Determine the [X, Y] coordinate at the center of the cell enclosing the given text.  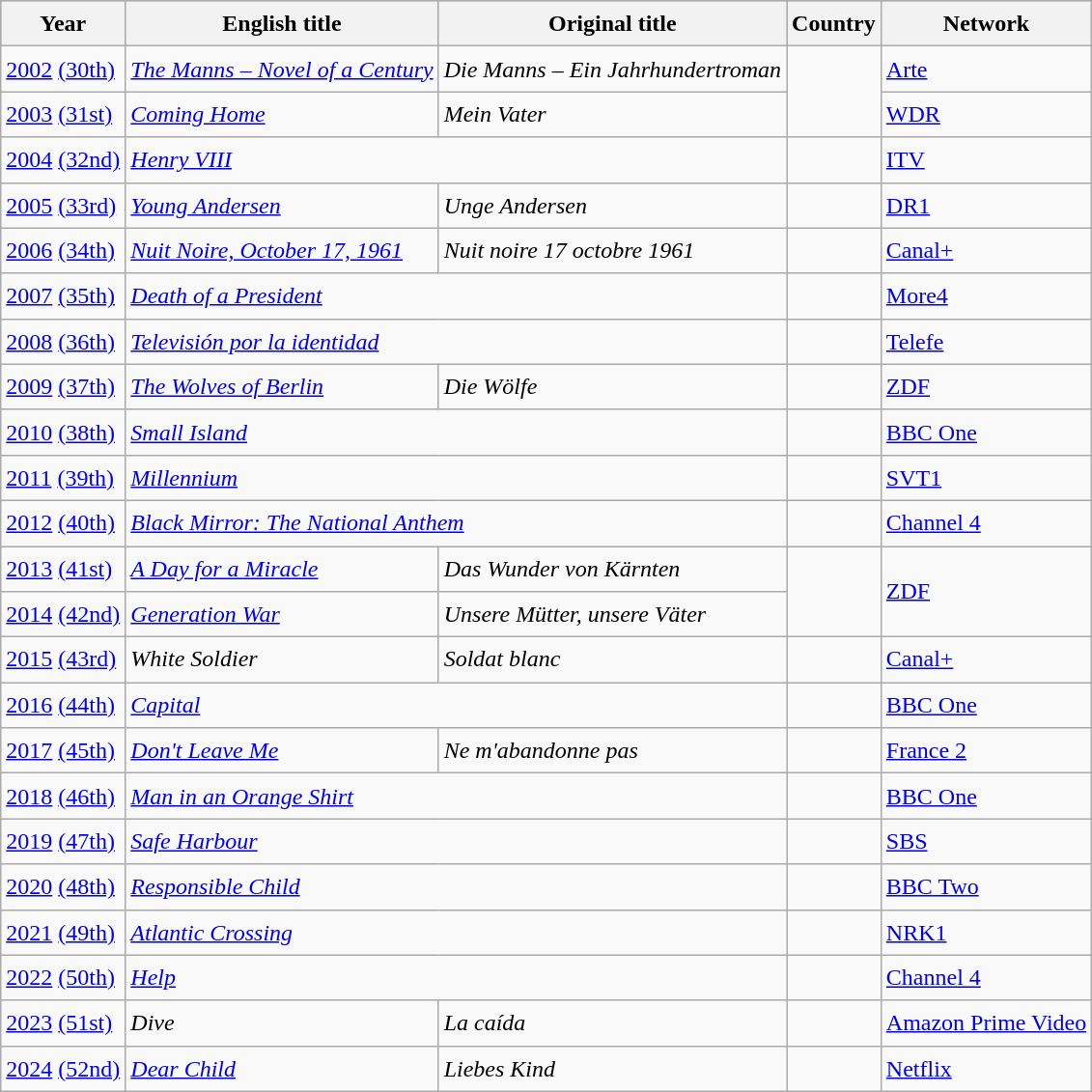
Generation War [282, 614]
2014 (42nd) [64, 614]
2004 (32nd) [64, 160]
NRK1 [986, 933]
2013 (41st) [64, 570]
The Wolves of Berlin [282, 386]
Televisión por la identidad [456, 342]
Black Mirror: The National Anthem [456, 523]
Amazon Prime Video [986, 1023]
2016 (44th) [64, 705]
Year [64, 23]
BBC Two [986, 886]
Unge Andersen [612, 205]
2007 (35th) [64, 295]
2019 (47th) [64, 842]
The Manns – Novel of a Century [282, 70]
Arte [986, 70]
Nuit noire 17 octobre 1961 [612, 251]
Unsere Mütter, unsere Väter [612, 614]
Die Manns – Ein Jahrhundertroman [612, 70]
English title [282, 23]
DR1 [986, 205]
SVT1 [986, 477]
Soldat blanc [612, 660]
2006 (34th) [64, 251]
ITV [986, 160]
Millennium [456, 477]
A Day for a Miracle [282, 570]
Ne m'abandonne pas [612, 751]
Henry VIII [456, 160]
WDR [986, 114]
Coming Home [282, 114]
France 2 [986, 751]
2011 (39th) [64, 477]
Man in an Orange Shirt [456, 796]
White Soldier [282, 660]
Death of a President [456, 295]
Help [456, 977]
Dear Child [282, 1068]
2008 (36th) [64, 342]
Young Andersen [282, 205]
2018 (46th) [64, 796]
Original title [612, 23]
Nuit Noire, October 17, 1961 [282, 251]
2023 (51st) [64, 1023]
2005 (33rd) [64, 205]
2022 (50th) [64, 977]
2002 (30th) [64, 70]
Small Island [456, 433]
2024 (52nd) [64, 1068]
2012 (40th) [64, 523]
Safe Harbour [456, 842]
2015 (43rd) [64, 660]
Network [986, 23]
Dive [282, 1023]
Responsible Child [456, 886]
2021 (49th) [64, 933]
Don't Leave Me [282, 751]
2010 (38th) [64, 433]
Capital [456, 705]
SBS [986, 842]
Liebes Kind [612, 1068]
2017 (45th) [64, 751]
2009 (37th) [64, 386]
Netflix [986, 1068]
2003 (31st) [64, 114]
More4 [986, 295]
Atlantic Crossing [456, 933]
Country [834, 23]
2020 (48th) [64, 886]
Die Wölfe [612, 386]
Mein Vater [612, 114]
Das Wunder von Kärnten [612, 570]
La caída [612, 1023]
Telefe [986, 342]
